Return (x, y) of the center of cell containing provided text 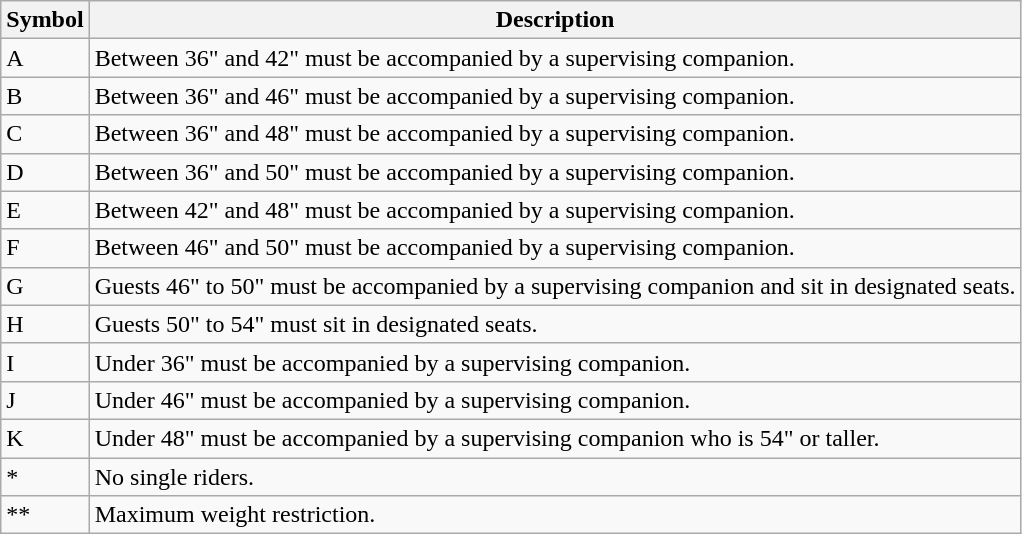
Under 36" must be accompanied by a supervising companion. (555, 362)
H (45, 324)
Guests 50" to 54" must sit in designated seats. (555, 324)
Between 36" and 50" must be accompanied by a supervising companion. (555, 172)
G (45, 286)
E (45, 210)
C (45, 134)
Between 36" and 48" must be accompanied by a supervising companion. (555, 134)
Under 48" must be accompanied by a supervising companion who is 54" or taller. (555, 438)
Between 36" and 42" must be accompanied by a supervising companion. (555, 58)
A (45, 58)
Between 36" and 46" must be accompanied by a supervising companion. (555, 96)
F (45, 248)
B (45, 96)
Description (555, 20)
No single riders. (555, 477)
J (45, 400)
K (45, 438)
** (45, 515)
Symbol (45, 20)
D (45, 172)
I (45, 362)
Between 42" and 48" must be accompanied by a supervising companion. (555, 210)
* (45, 477)
Maximum weight restriction. (555, 515)
Between 46" and 50" must be accompanied by a supervising companion. (555, 248)
Under 46" must be accompanied by a supervising companion. (555, 400)
Guests 46" to 50" must be accompanied by a supervising companion and sit in designated seats. (555, 286)
